Provide the [x, y] coordinate of the cell's center where the given text is located.  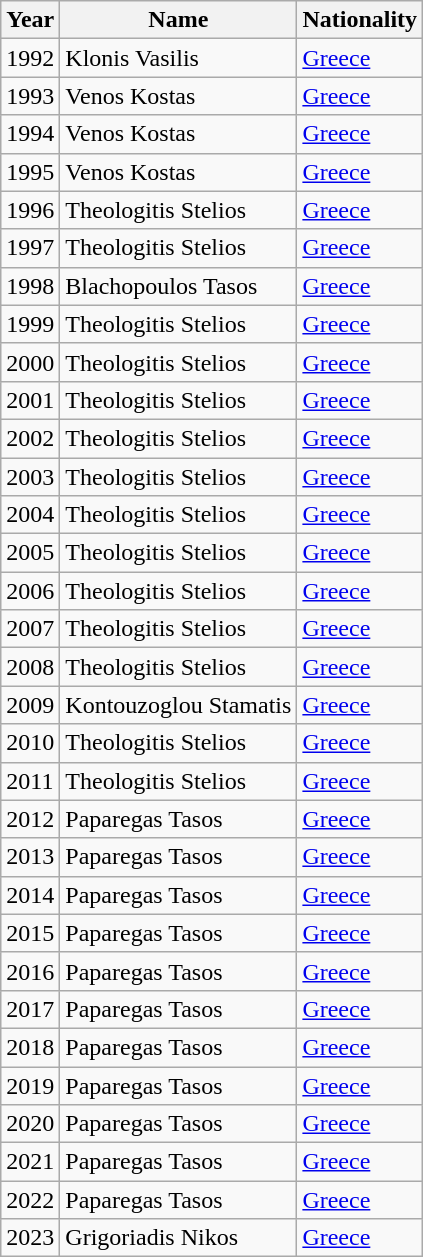
1995 [30, 172]
2014 [30, 895]
1999 [30, 324]
2013 [30, 857]
Year [30, 20]
1996 [30, 210]
Blachopoulos Tasos [178, 286]
Nationality [360, 20]
Klonis Vasilis [178, 58]
2003 [30, 477]
2019 [30, 1085]
2020 [30, 1124]
2005 [30, 553]
2004 [30, 515]
Grigoriadis Nikos [178, 1238]
2006 [30, 591]
2021 [30, 1162]
2007 [30, 629]
1994 [30, 134]
2002 [30, 438]
2000 [30, 362]
Kontouzoglou Stamatis [178, 705]
1992 [30, 58]
Name [178, 20]
2012 [30, 819]
2022 [30, 1200]
1997 [30, 248]
2015 [30, 933]
1993 [30, 96]
2001 [30, 400]
2016 [30, 971]
2011 [30, 781]
2018 [30, 1047]
2008 [30, 667]
1998 [30, 286]
2023 [30, 1238]
2017 [30, 1009]
2010 [30, 743]
2009 [30, 705]
